Determine the [X, Y] coordinate at the center of the cell enclosing the given text.  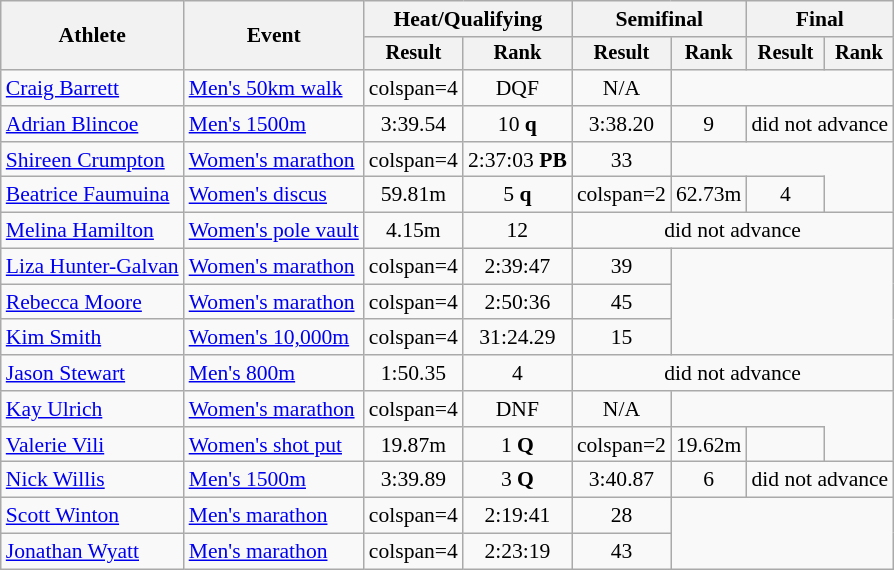
Final [820, 19]
5 q [518, 195]
62.73m [708, 195]
2:19:41 [518, 516]
3 Q [518, 480]
Beatrice Faumuina [92, 195]
Women's pole vault [274, 231]
15 [622, 338]
43 [622, 552]
Melina Hamilton [92, 231]
Women's 10,000m [274, 338]
Women's discus [274, 195]
Kay Ulrich [92, 409]
10 q [518, 124]
Craig Barrett [92, 88]
1:50.35 [414, 373]
28 [622, 516]
Jason Stewart [92, 373]
Kim Smith [92, 338]
Men's 50km walk [274, 88]
1 Q [518, 445]
12 [518, 231]
19.62m [708, 445]
59.81m [414, 195]
31:24.29 [518, 338]
Liza Hunter-Galvan [92, 267]
Scott Winton [92, 516]
2:39:47 [518, 267]
4.15m [414, 231]
Rebecca Moore [92, 302]
39 [622, 267]
Shireen Crumpton [92, 160]
Valerie Vili [92, 445]
2:23:19 [518, 552]
DNF [518, 409]
Men's 800m [274, 373]
9 [708, 124]
Event [274, 36]
2:50:36 [518, 302]
45 [622, 302]
Adrian Blincoe [92, 124]
19.87m [414, 445]
Women's shot put [274, 445]
3:40.87 [622, 480]
Jonathan Wyatt [92, 552]
6 [708, 480]
Semifinal [660, 19]
Athlete [92, 36]
DQF [518, 88]
2:37:03 PB [518, 160]
33 [622, 160]
Nick Willis [92, 480]
3:38.20 [622, 124]
3:39.54 [414, 124]
3:39.89 [414, 480]
Heat/Qualifying [468, 19]
